Provide the [X, Y] coordinate of the cell's center where the given text is located.  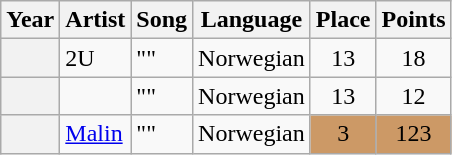
Points [414, 20]
Language [252, 20]
Year [30, 20]
123 [414, 134]
Artist [96, 20]
2U [96, 58]
Malin [96, 134]
Place [343, 20]
3 [343, 134]
12 [414, 96]
Song [162, 20]
18 [414, 58]
